Detect which cell encompasses the target text, then output its [X, Y] center coordinate. 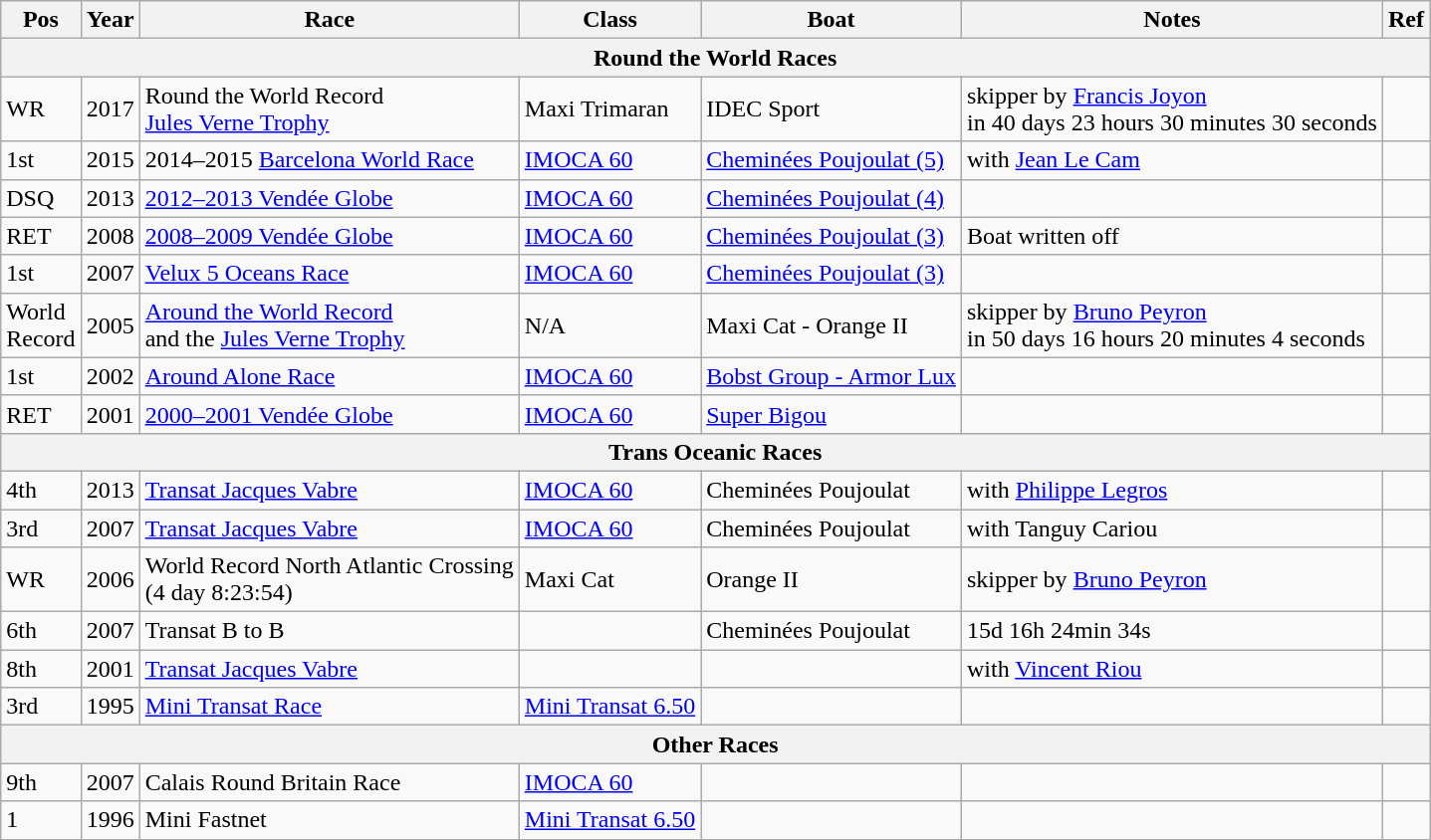
Velux 5 Oceans Race [329, 274]
N/A [609, 324]
2005 [110, 324]
WorldRecord [41, 324]
Round the World RecordJules Verne Trophy [329, 109]
Orange II [832, 579]
15d 16h 24min 34s [1171, 631]
9th [41, 782]
2017 [110, 109]
Round the World Races [715, 58]
Boat [832, 20]
6th [41, 631]
Maxi Cat [609, 579]
2008–2009 Vendée Globe [329, 236]
Calais Round Britain Race [329, 782]
with Jean Le Cam [1171, 160]
Notes [1171, 20]
2002 [110, 376]
IDEC Sport [832, 109]
skipper by Bruno Peyron [1171, 579]
Mini Transat Race [329, 707]
Boat written off [1171, 236]
with Philippe Legros [1171, 490]
skipper by Francis Joyon in 40 days 23 hours 30 minutes 30 seconds [1171, 109]
2008 [110, 236]
DSQ [41, 198]
Around the World Recordand the Jules Verne Trophy [329, 324]
with Tanguy Cariou [1171, 528]
8th [41, 669]
2006 [110, 579]
Pos [41, 20]
Maxi Cat - Orange II [832, 324]
Cheminées Poujoulat (5) [832, 160]
Mini Fastnet [329, 820]
Cheminées Poujoulat (4) [832, 198]
Race [329, 20]
skipper by Bruno Peyron in 50 days 16 hours 20 minutes 4 seconds [1171, 324]
Transat B to B [329, 631]
Other Races [715, 744]
2014–2015 Barcelona World Race [329, 160]
with Vincent Riou [1171, 669]
Ref [1406, 20]
1996 [110, 820]
2012–2013 Vendée Globe [329, 198]
World Record North Atlantic Crossing(4 day 8:23:54) [329, 579]
1995 [110, 707]
Trans Oceanic Races [715, 452]
Super Bigou [832, 414]
Maxi Trimaran [609, 109]
1 [41, 820]
2015 [110, 160]
Year [110, 20]
Bobst Group - Armor Lux [832, 376]
Around Alone Race [329, 376]
4th [41, 490]
Class [609, 20]
2000–2001 Vendée Globe [329, 414]
